Search for the cell housing the specified text and yield its (X, Y) center coordinate. 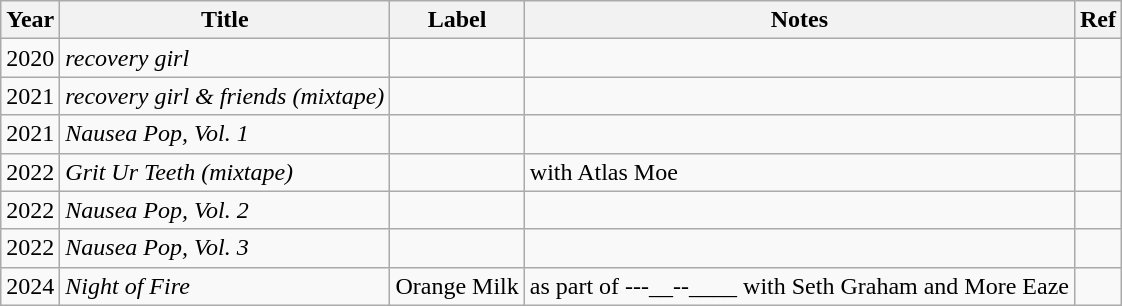
Label (457, 20)
recovery girl (225, 58)
Title (225, 20)
Nausea Pop, Vol. 1 (225, 134)
Grit Ur Teeth (mixtape) (225, 172)
Orange Milk (457, 286)
Notes (799, 20)
as part of ---__--____ with Seth Graham and More Eaze (799, 286)
Ref (1098, 20)
recovery girl & friends (mixtape) (225, 96)
Night of Fire (225, 286)
Year (30, 20)
Nausea Pop, Vol. 2 (225, 210)
Nausea Pop, Vol. 3 (225, 248)
2024 (30, 286)
2020 (30, 58)
with Atlas Moe (799, 172)
